Return [x, y] of the center of cell containing provided text 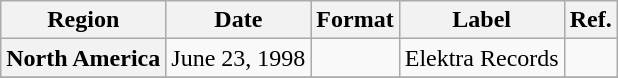
Label [482, 20]
June 23, 1998 [238, 58]
Region [84, 20]
Date [238, 20]
North America [84, 58]
Elektra Records [482, 58]
Format [355, 20]
Ref. [590, 20]
